Detect which cell encompasses the target text, then output its [x, y] center coordinate. 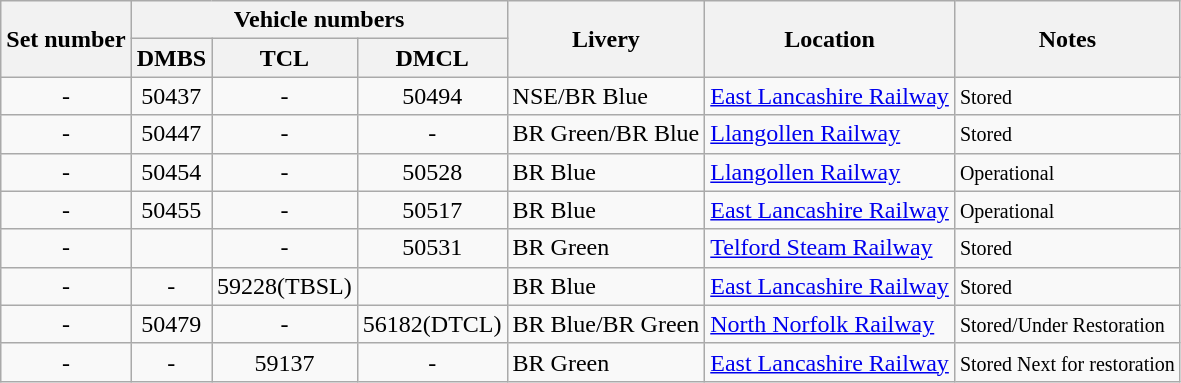
50531 [432, 248]
DMCL [432, 58]
Stored/Under Restoration [1067, 324]
50494 [432, 96]
Notes [1067, 39]
Stored Next for restoration [1067, 362]
NSE/BR Blue [606, 96]
50437 [171, 96]
Vehicle numbers [319, 20]
59228(TBSL) [285, 286]
BR Green/BR Blue [606, 134]
50528 [432, 172]
TCL [285, 58]
50455 [171, 210]
Livery [606, 39]
59137 [285, 362]
Set number [66, 39]
50454 [171, 172]
Location [830, 39]
DMBS [171, 58]
56182(DTCL) [432, 324]
Telford Steam Railway [830, 248]
50479 [171, 324]
50517 [432, 210]
North Norfolk Railway [830, 324]
BR Blue/BR Green [606, 324]
50447 [171, 134]
